For the text-containing cell, return its midpoint in [X, Y] coordinate format. 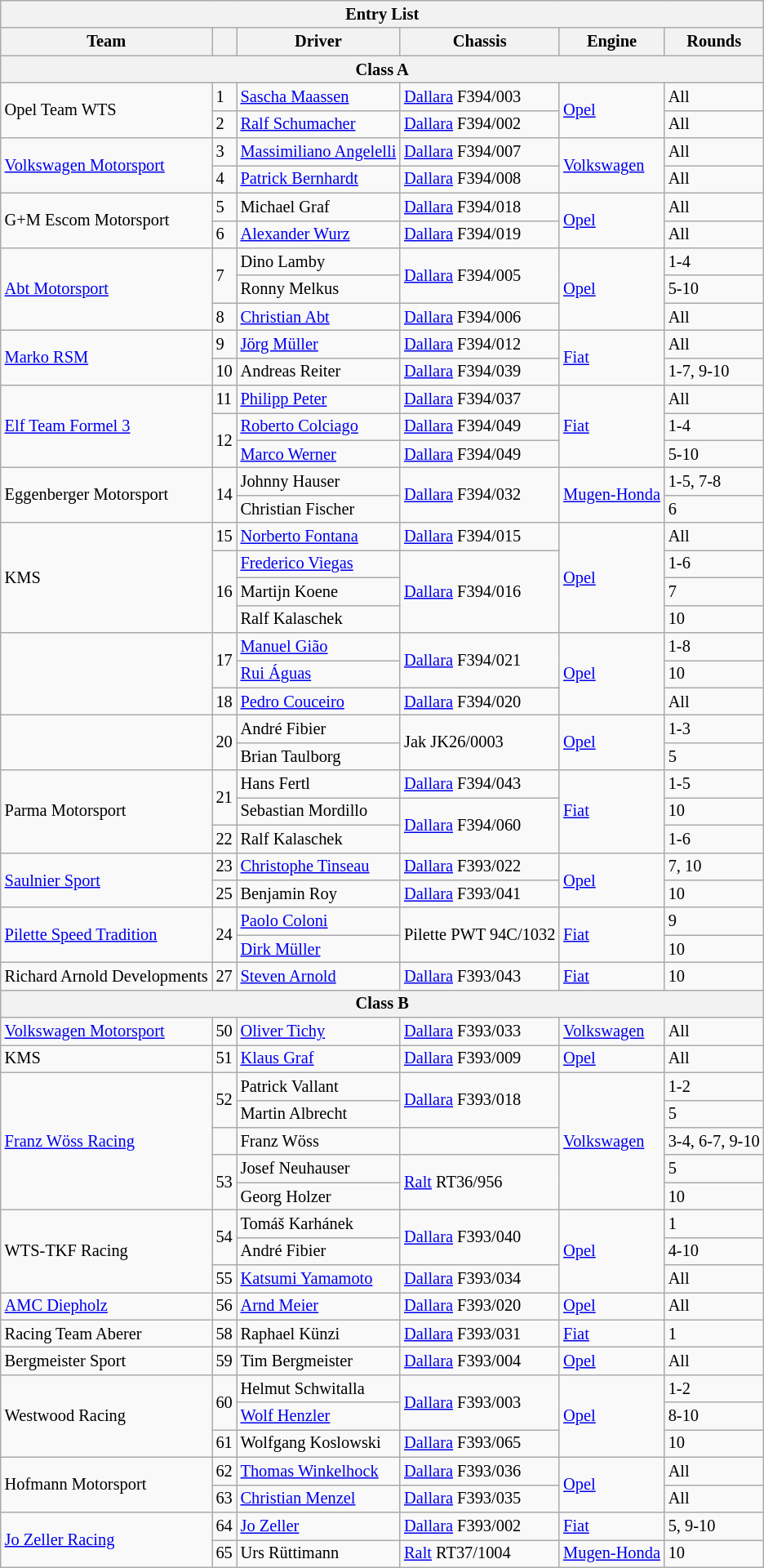
Alexander Wurz [318, 234]
Ralf Schumacher [318, 124]
Entry List [382, 14]
Class B [382, 1004]
WTS-TKF Racing [106, 1251]
16 [224, 591]
Ralt RT37/1004 [480, 1553]
Jörg Müller [318, 344]
Dallara F393/020 [480, 1306]
Hans Fertl [318, 784]
25 [224, 893]
Dallara F393/018 [480, 1099]
3 [224, 152]
Pilette PWT 94C/1032 [480, 934]
21 [224, 797]
Sascha Maassen [318, 96]
Westwood Racing [106, 1416]
1-3 [714, 728]
Dallara F393/031 [480, 1334]
61 [224, 1443]
Arnd Meier [318, 1306]
Rounds [714, 42]
12 [224, 439]
Marko RSM [106, 358]
Wolfgang Koslowski [318, 1443]
Steven Arnold [318, 976]
Urs Rüttimann [318, 1553]
Engine [612, 42]
58 [224, 1334]
54 [224, 1236]
50 [224, 1031]
Saulnier Sport [106, 880]
Dallara F394/002 [480, 124]
14 [224, 495]
G+M Escom Motorsport [106, 220]
Manuel Gião [318, 646]
Pilette Speed Tradition [106, 934]
Eggenberger Motorsport [106, 495]
Dallara F393/036 [480, 1471]
5, 9-10 [714, 1526]
Norberto Fontana [318, 537]
Franz Wöss [318, 1141]
Dallara F394/039 [480, 372]
Dallara F393/033 [480, 1031]
Bergmeister Sport [106, 1361]
Michael Graf [318, 207]
Dino Lamby [318, 261]
Patrick Bernhardt [318, 179]
Dallara F394/007 [480, 152]
52 [224, 1099]
Team [106, 42]
Christian Fischer [318, 509]
Georg Holzer [318, 1196]
8-10 [714, 1416]
AMC Diepholz [106, 1306]
Tomáš Karhánek [318, 1223]
Wolf Henzler [318, 1416]
Elf Team Formel 3 [106, 426]
Dallara F394/037 [480, 399]
Martijn Koene [318, 591]
Hofmann Motorsport [106, 1485]
Dallara F394/005 [480, 274]
11 [224, 399]
Opel Team WTS [106, 109]
55 [224, 1279]
Dallara F393/040 [480, 1236]
Patrick Vallant [318, 1086]
3-4, 6-7, 9-10 [714, 1141]
62 [224, 1471]
Dallara F394/008 [480, 179]
64 [224, 1526]
53 [224, 1183]
Thomas Winkelhock [318, 1471]
Oliver Tichy [318, 1031]
Dallara F394/019 [480, 234]
Class A [382, 69]
Dallara F393/004 [480, 1361]
Dallara F394/016 [480, 591]
Johnny Hauser [318, 481]
Christian Menzel [318, 1499]
Chassis [480, 42]
Jak JK26/0003 [480, 742]
Ronny Melkus [318, 289]
1-7, 9-10 [714, 372]
Dallara F394/060 [480, 825]
Klaus Graf [318, 1058]
Racing Team Aberer [106, 1334]
Frederico Viegas [318, 563]
59 [224, 1361]
2 [224, 124]
Dallara F393/022 [480, 866]
1-8 [714, 646]
Dallara F393/002 [480, 1526]
Rui Águas [318, 674]
Dallara F393/035 [480, 1499]
Dallara F394/032 [480, 495]
Franz Wöss Racing [106, 1141]
Dallara F393/065 [480, 1443]
1-5, 7-8 [714, 481]
22 [224, 839]
Benjamin Roy [318, 893]
Dallara F394/015 [480, 537]
Raphael Künzi [318, 1334]
4 [224, 179]
Dallara F394/003 [480, 96]
24 [224, 934]
Helmut Schwitalla [318, 1388]
Andreas Reiter [318, 372]
Dallara F393/034 [480, 1279]
Abt Motorsport [106, 289]
Jo Zeller [318, 1526]
Christophe Tinseau [318, 866]
Ralt RT36/956 [480, 1183]
Parma Motorsport [106, 812]
20 [224, 742]
Dallara F394/021 [480, 660]
Tim Bergmeister [318, 1361]
Pedro Couceiro [318, 702]
Dallara F394/012 [480, 344]
Katsumi Yamamoto [318, 1279]
Roberto Colciago [318, 426]
8 [224, 317]
Dallara F393/043 [480, 976]
Philipp Peter [318, 399]
18 [224, 702]
4-10 [714, 1251]
Richard Arnold Developments [106, 976]
1-5 [714, 784]
Dallara F394/043 [480, 784]
7, 10 [714, 866]
60 [224, 1401]
Dallara F394/006 [480, 317]
15 [224, 537]
Dallara F394/018 [480, 207]
23 [224, 866]
Christian Abt [318, 317]
Dallara F393/009 [480, 1058]
Sebastian Mordillo [318, 811]
Martin Albrecht [318, 1114]
Dallara F393/041 [480, 893]
51 [224, 1058]
27 [224, 976]
Paolo Coloni [318, 921]
Marco Werner [318, 454]
Josef Neuhauser [318, 1169]
65 [224, 1553]
Brian Taulborg [318, 756]
Dirk Müller [318, 949]
Massimiliano Angelelli [318, 152]
56 [224, 1306]
Dallara F394/020 [480, 702]
Driver [318, 42]
Jo Zeller Racing [106, 1539]
Dallara F393/003 [480, 1401]
17 [224, 660]
63 [224, 1499]
